Extract the (X, Y) coordinate from the center of the cell holding the provided text.  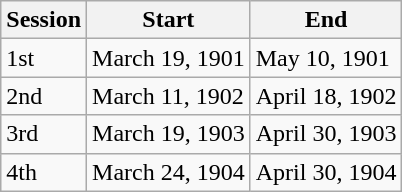
May 10, 1901 (326, 58)
March 11, 1902 (169, 96)
March 19, 1901 (169, 58)
2nd (44, 96)
1st (44, 58)
March 19, 1903 (169, 134)
4th (44, 172)
April 30, 1903 (326, 134)
End (326, 20)
3rd (44, 134)
April 30, 1904 (326, 172)
Session (44, 20)
April 18, 1902 (326, 96)
March 24, 1904 (169, 172)
Start (169, 20)
